Search for the cell housing the specified text and yield its (x, y) center coordinate. 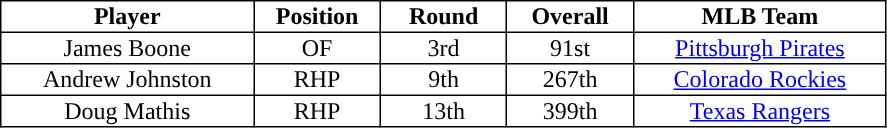
91st (570, 48)
OF (318, 48)
Texas Rangers (760, 111)
Doug Mathis (128, 111)
Andrew Johnston (128, 80)
Position (318, 17)
399th (570, 111)
James Boone (128, 48)
Overall (570, 17)
267th (570, 80)
Round (444, 17)
13th (444, 111)
3rd (444, 48)
Colorado Rockies (760, 80)
9th (444, 80)
MLB Team (760, 17)
Player (128, 17)
Pittsburgh Pirates (760, 48)
